Provide the [X, Y] coordinate of the cell's center where the given text is located.  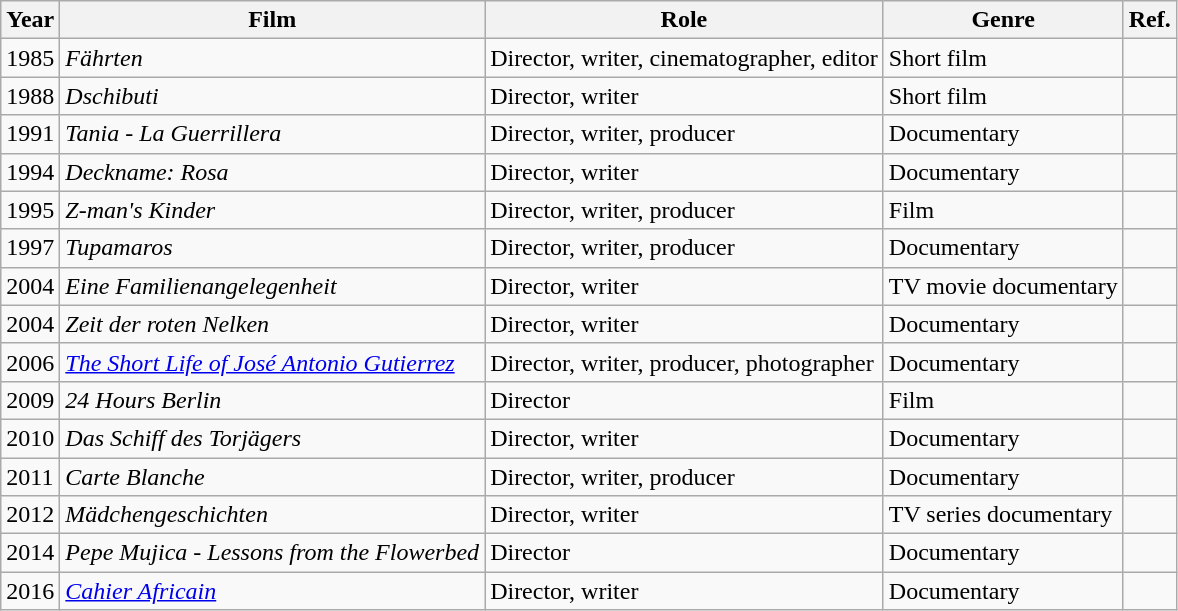
Fährten [272, 58]
Director, writer, producer, photographer [684, 362]
2014 [30, 553]
2016 [30, 591]
Pepe Mujica - Lessons from the Flowerbed [272, 553]
2009 [30, 400]
Genre [1003, 20]
1991 [30, 134]
Zeit der roten Nelken [272, 324]
Das Schiff des Torjägers [272, 438]
Carte Blanche [272, 477]
The Short Life of José Antonio Gutierrez [272, 362]
Tupamaros [272, 248]
1997 [30, 248]
1988 [30, 96]
2010 [30, 438]
Z-man's Kinder [272, 210]
Cahier Africain [272, 591]
Year [30, 20]
Dschibuti [272, 96]
Eine Familienangelegenheit [272, 286]
Director, writer, cinematographer, editor [684, 58]
2006 [30, 362]
1994 [30, 172]
Deckname: Rosa [272, 172]
TV series documentary [1003, 515]
Ref. [1150, 20]
Role [684, 20]
Mädchengeschichten [272, 515]
2012 [30, 515]
24 Hours Berlin [272, 400]
2011 [30, 477]
1985 [30, 58]
Tania - La Guerrillera [272, 134]
1995 [30, 210]
TV movie documentary [1003, 286]
